For the text-containing cell, return its midpoint in (x, y) coordinate format. 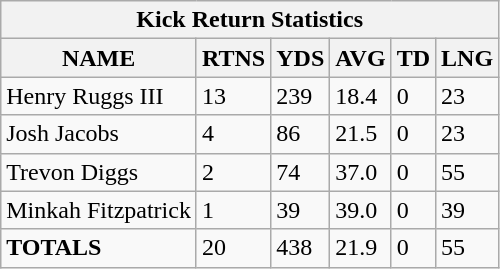
TD (413, 58)
37.0 (360, 172)
2 (233, 172)
1 (233, 210)
AVG (360, 58)
18.4 (360, 96)
86 (300, 134)
Minkah Fitzpatrick (99, 210)
13 (233, 96)
21.5 (360, 134)
TOTALS (99, 248)
21.9 (360, 248)
LNG (468, 58)
Kick Return Statistics (250, 20)
Henry Ruggs III (99, 96)
4 (233, 134)
Trevon Diggs (99, 172)
Josh Jacobs (99, 134)
YDS (300, 58)
39.0 (360, 210)
438 (300, 248)
RTNS (233, 58)
74 (300, 172)
239 (300, 96)
20 (233, 248)
NAME (99, 58)
